Return the (X, Y) coordinate for the center point of the cell that contains the specified text.  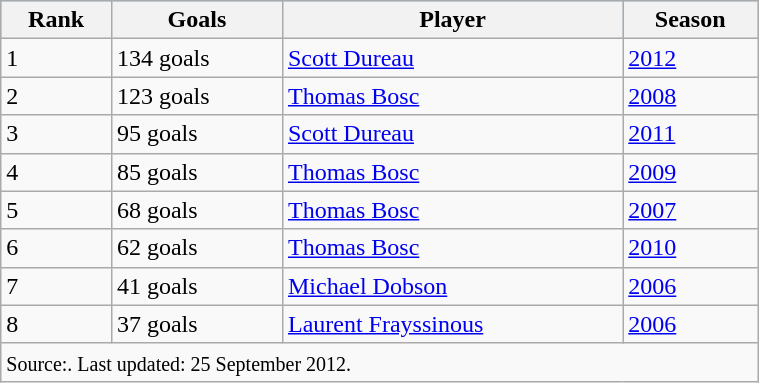
Season (690, 20)
4 (56, 172)
Source:. Last updated: 25 September 2012. (380, 362)
5 (56, 210)
Laurent Frayssinous (452, 324)
37 goals (196, 324)
41 goals (196, 286)
68 goals (196, 210)
85 goals (196, 172)
95 goals (196, 134)
Goals (196, 20)
1 (56, 58)
6 (56, 248)
7 (56, 286)
Player (452, 20)
2008 (690, 96)
123 goals (196, 96)
134 goals (196, 58)
2011 (690, 134)
2007 (690, 210)
2010 (690, 248)
Rank (56, 20)
Michael Dobson (452, 286)
62 goals (196, 248)
2009 (690, 172)
2 (56, 96)
8 (56, 324)
2012 (690, 58)
3 (56, 134)
